Find where the given text appears and provide that cell's center as (x, y) coordinate. 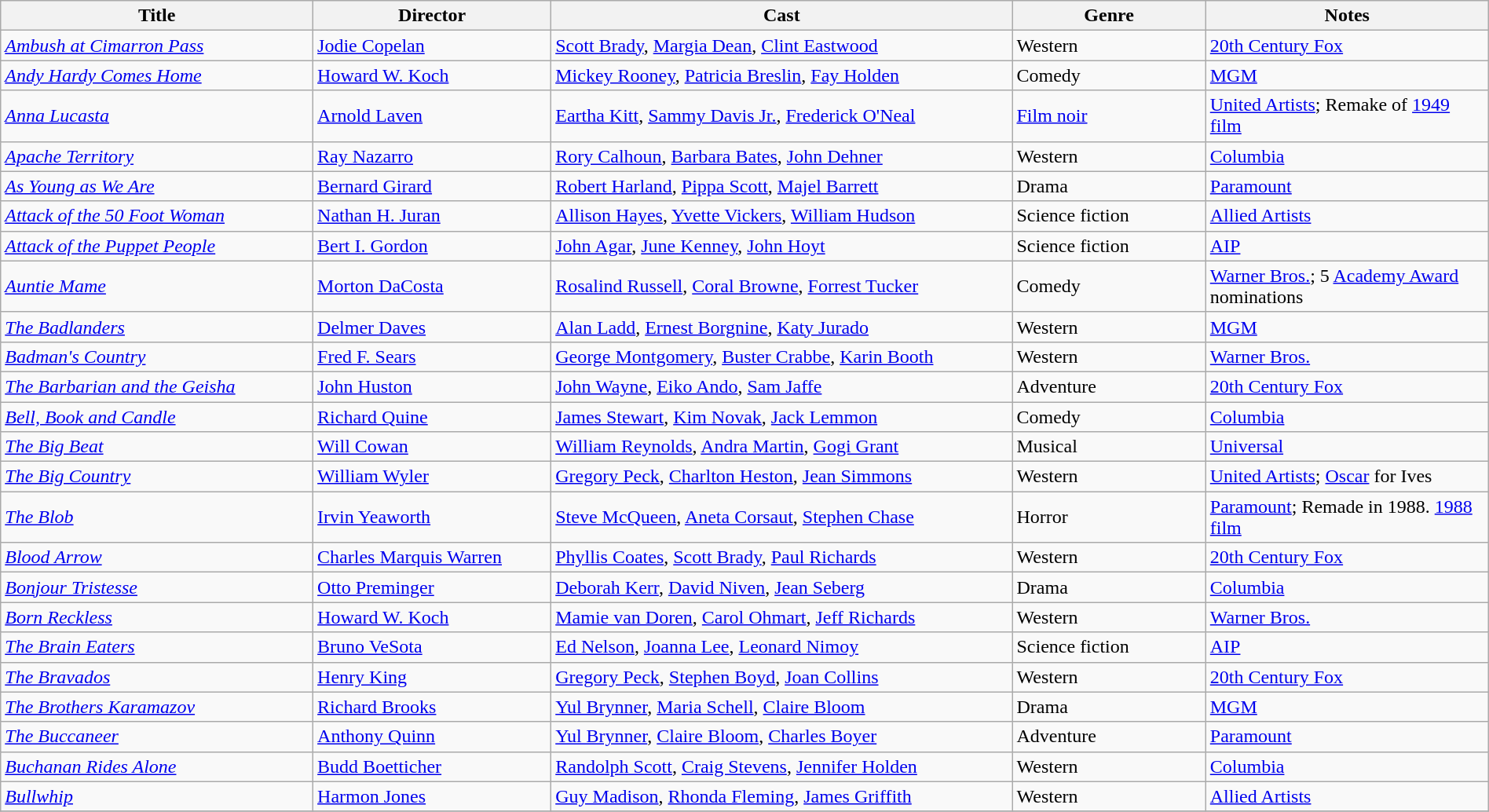
Bernard Girard (432, 186)
Anna Lucasta (157, 116)
The Blob (157, 517)
James Stewart, Kim Novak, Jack Lemmon (782, 417)
Delmer Daves (432, 327)
Deborah Kerr, David Niven, Jean Seberg (782, 587)
John Huston (432, 386)
John Agar, June Kenney, John Hoyt (782, 246)
Gregory Peck, Stephen Boyd, Joan Collins (782, 677)
The Bravados (157, 677)
Phyllis Coates, Scott Brady, Paul Richards (782, 558)
Mamie van Doren, Carol Ohmart, Jeff Richards (782, 617)
Ed Nelson, Joanna Lee, Leonard Nimoy (782, 647)
The Big Beat (157, 447)
Morton DaCosta (432, 286)
Bruno VeSota (432, 647)
Ambush at Cimarron Pass (157, 46)
Bonjour Tristesse (157, 587)
Title (157, 16)
Apache Territory (157, 156)
United Artists; Oscar for Ives (1347, 477)
William Reynolds, Andra Martin, Gogi Grant (782, 447)
Yul Brynner, Claire Bloom, Charles Boyer (782, 737)
Attack of the 50 Foot Woman (157, 216)
Harmon Jones (432, 796)
Director (432, 16)
Anthony Quinn (432, 737)
Warner Bros.; 5 Academy Award nominations (1347, 286)
Eartha Kitt, Sammy Davis Jr., Frederick O'Neal (782, 116)
Bell, Book and Candle (157, 417)
Musical (1109, 447)
Henry King (432, 677)
Genre (1109, 16)
The Buccaneer (157, 737)
Gregory Peck, Charlton Heston, Jean Simmons (782, 477)
Robert Harland, Pippa Scott, Majel Barrett (782, 186)
Scott Brady, Margia Dean, Clint Eastwood (782, 46)
Yul Brynner, Maria Schell, Claire Bloom (782, 707)
Budd Boetticher (432, 766)
Auntie Mame (157, 286)
Ray Nazarro (432, 156)
Richard Quine (432, 417)
Arnold Laven (432, 116)
Film noir (1109, 116)
Mickey Rooney, Patricia Breslin, Fay Holden (782, 75)
United Artists; Remake of 1949 film (1347, 116)
Irvin Yeaworth (432, 517)
The Brothers Karamazov (157, 707)
Richard Brooks (432, 707)
Will Cowan (432, 447)
Bert I. Gordon (432, 246)
Guy Madison, Rhonda Fleming, James Griffith (782, 796)
Horror (1109, 517)
William Wyler (432, 477)
Otto Preminger (432, 587)
The Brain Eaters (157, 647)
Jodie Copelan (432, 46)
Attack of the Puppet People (157, 246)
Cast (782, 16)
The Barbarian and the Geisha (157, 386)
Badman's Country (157, 357)
Universal (1347, 447)
Allison Hayes, Yvette Vickers, William Hudson (782, 216)
Alan Ladd, Ernest Borgnine, Katy Jurado (782, 327)
Rosalind Russell, Coral Browne, Forrest Tucker (782, 286)
The Big Country (157, 477)
Notes (1347, 16)
The Badlanders (157, 327)
Born Reckless (157, 617)
Buchanan Rides Alone (157, 766)
Andy Hardy Comes Home (157, 75)
Rory Calhoun, Barbara Bates, John Dehner (782, 156)
Randolph Scott, Craig Stevens, Jennifer Holden (782, 766)
John Wayne, Eiko Ando, Sam Jaffe (782, 386)
As Young as We Are (157, 186)
George Montgomery, Buster Crabbe, Karin Booth (782, 357)
Charles Marquis Warren (432, 558)
Bullwhip (157, 796)
Steve McQueen, Aneta Corsaut, Stephen Chase (782, 517)
Nathan H. Juran (432, 216)
Paramount; Remade in 1988. 1988 film (1347, 517)
Blood Arrow (157, 558)
Fred F. Sears (432, 357)
